Locate the cell with the specified text and output its (x, y) center coordinate. 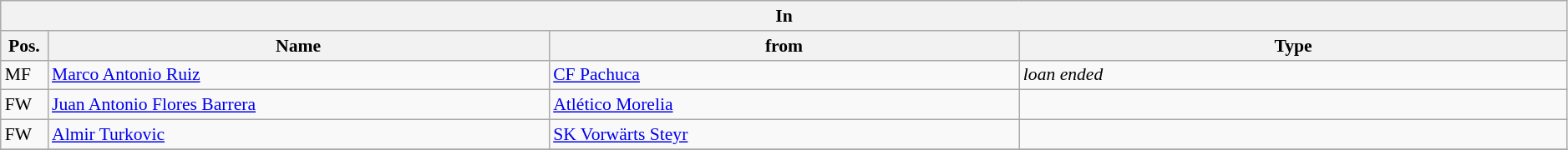
In (784, 16)
loan ended (1293, 75)
Juan Antonio Flores Barrera (298, 105)
SK Vorwärts Steyr (784, 135)
Almir Turkovic (298, 135)
from (784, 46)
Type (1293, 46)
Marco Antonio Ruiz (298, 75)
CF Pachuca (784, 75)
Atlético Morelia (784, 105)
MF (24, 75)
Pos. (24, 46)
Name (298, 46)
